Extract the (X, Y) coordinate from the center of the cell holding the provided text.  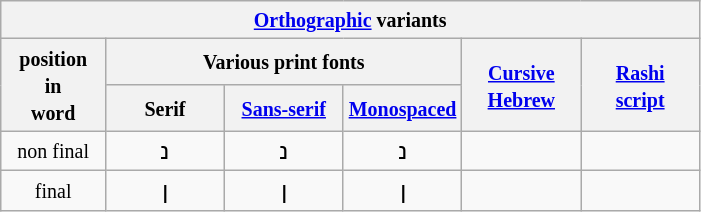
Rashiscript (640, 85)
CursiveHebrew (522, 85)
non final (54, 151)
final (54, 190)
Monospaced (402, 108)
Serif (166, 108)
Orthographic variants (350, 20)
Various print fonts (284, 62)
Sans-serif (284, 108)
positioninword (54, 85)
